Identify which cell holds the provided text, then report its [X, Y] central coordinate. 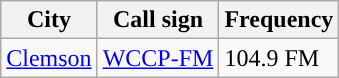
WCCP-FM [158, 58]
Clemson [49, 58]
104.9 FM [279, 58]
City [49, 20]
Frequency [279, 20]
Call sign [158, 20]
